Identify which cell holds the provided text, then report its [x, y] central coordinate. 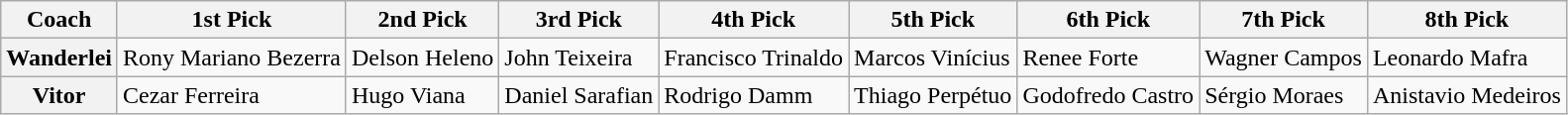
3rd Pick [578, 20]
Vitor [59, 95]
Wanderlei [59, 57]
Renee Forte [1108, 57]
Godofredo Castro [1108, 95]
7th Pick [1284, 20]
Wagner Campos [1284, 57]
5th Pick [933, 20]
Delson Heleno [422, 57]
Coach [59, 20]
Daniel Sarafian [578, 95]
John Teixeira [578, 57]
1st Pick [232, 20]
Leonardo Mafra [1466, 57]
Francisco Trinaldo [754, 57]
Marcos Vinícius [933, 57]
8th Pick [1466, 20]
6th Pick [1108, 20]
Hugo Viana [422, 95]
Cezar Ferreira [232, 95]
Rony Mariano Bezerra [232, 57]
4th Pick [754, 20]
Sérgio Moraes [1284, 95]
Rodrigo Damm [754, 95]
Anistavio Medeiros [1466, 95]
2nd Pick [422, 20]
Thiago Perpétuo [933, 95]
